Detect which cell encompasses the target text, then output its (x, y) center coordinate. 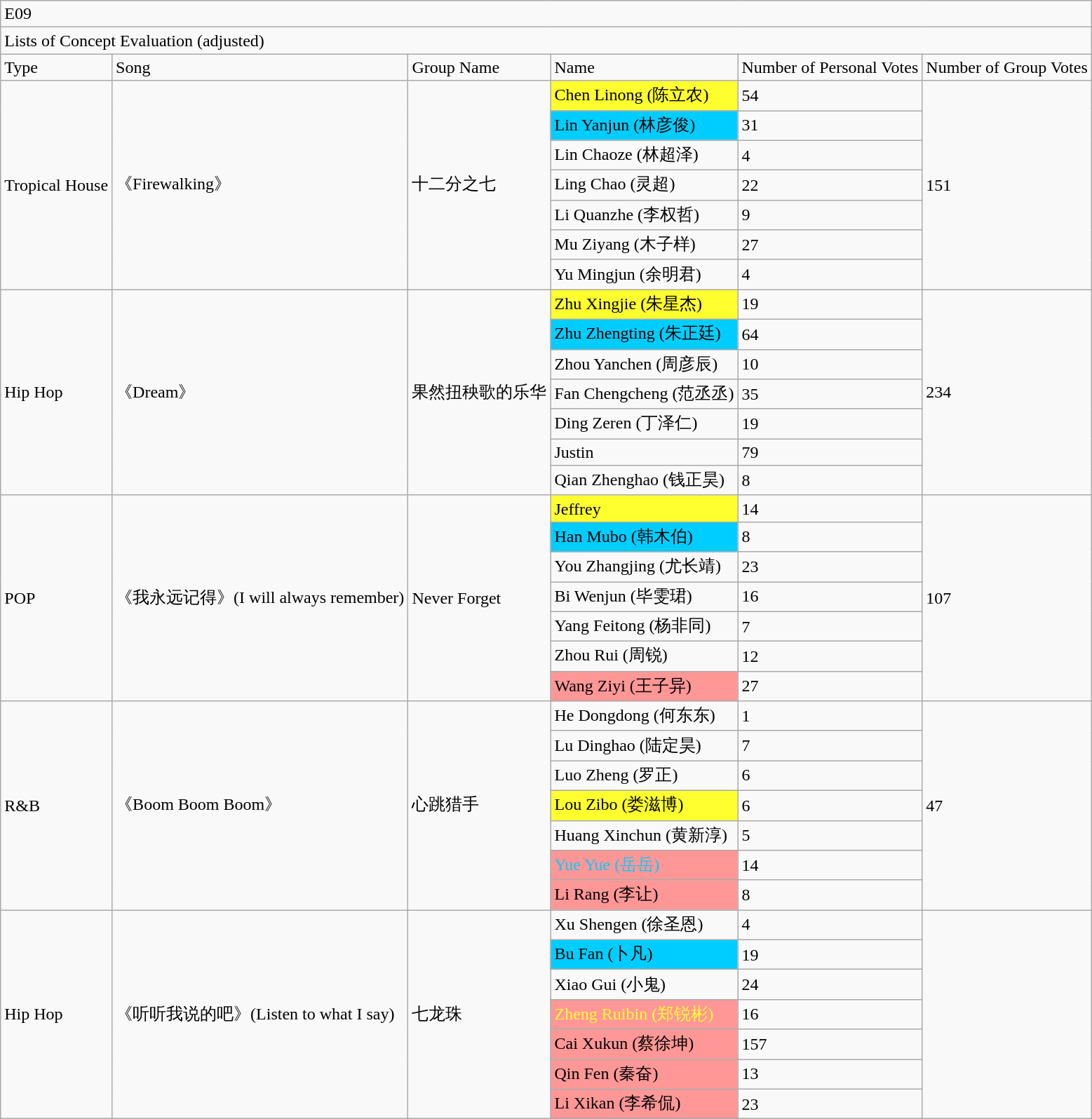
79 (830, 452)
《Dream》 (260, 393)
果然扭秧歌的乐华 (480, 393)
Xiao Gui (小鬼) (644, 984)
Ding Zeren (丁泽仁) (644, 423)
He Dongdong (何东东) (644, 717)
Song (260, 67)
POP (56, 597)
Han Mubo (韩木伯) (644, 537)
Number of Group Votes (1007, 67)
Fan Chengcheng (范丞丞) (644, 394)
31 (830, 126)
Lin Yanjun (林彦俊) (644, 126)
Tropical House (56, 185)
5 (830, 836)
E09 (546, 14)
Li Rang (李让) (644, 895)
Huang Xinchun (黄新淳) (644, 836)
Number of Personal Votes (830, 67)
Bi Wenjun (毕雯珺) (644, 597)
Group Name (480, 67)
Never Forget (480, 597)
You Zhangjing (尤长靖) (644, 567)
22 (830, 185)
Lin Chaoze (林超泽) (644, 156)
64 (830, 334)
54 (830, 95)
Justin (644, 452)
Lou Zibo (娄滋博) (644, 805)
Yue Yue (岳岳) (644, 865)
Lists of Concept Evaluation (adjusted) (546, 41)
Zhu Zhengting (朱正廷) (644, 334)
35 (830, 394)
《我永远记得》(I will always remember) (260, 597)
Name (644, 67)
Lu Dinghao (陆定昊) (644, 746)
Luo Zheng (罗正) (644, 775)
Qin Fen (秦奋) (644, 1074)
Li Quanzhe (李权哲) (644, 215)
Yang Feitong (杨非同) (644, 627)
Type (56, 67)
《Boom Boom Boom》 (260, 806)
12 (830, 656)
24 (830, 984)
Mu Ziyang (木子样) (644, 245)
Zheng Ruibin (郑锐彬) (644, 1014)
心跳猎手 (480, 806)
Zhu Xingjie (朱星杰) (644, 304)
Qian Zhenghao (钱正昊) (644, 481)
10 (830, 365)
Jeffrey (644, 508)
R&B (56, 806)
Li Xikan (李希侃) (644, 1104)
Zhou Yanchen (周彦辰) (644, 365)
Xu Shengen (徐圣恩) (644, 925)
234 (1007, 393)
十二分之七 (480, 185)
七龙珠 (480, 1015)
151 (1007, 185)
13 (830, 1074)
Chen Linong (陈立农) (644, 95)
Zhou Rui (周锐) (644, 656)
Yu Mingjun (余明君) (644, 275)
Cai Xukun (蔡徐坤) (644, 1045)
107 (1007, 597)
47 (1007, 806)
Ling Chao (灵超) (644, 185)
9 (830, 215)
Wang Ziyi (王子异) (644, 686)
157 (830, 1045)
《Firewalking》 (260, 185)
《听听我说的吧》(Listen to what I say) (260, 1015)
1 (830, 717)
Bu Fan (卜凡) (644, 955)
